Pinpoint the cell where the given text exists, returning its [X, Y] midpoint coordinate. 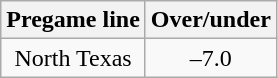
North Texas [74, 58]
Pregame line [74, 20]
–7.0 [210, 58]
Over/under [210, 20]
